Determine the (x, y) coordinate at the center of the cell enclosing the given text.  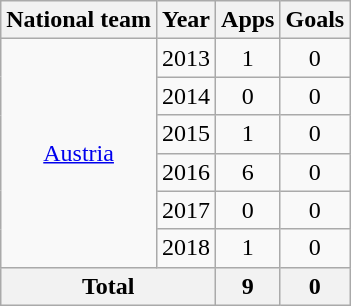
2015 (186, 134)
Total (108, 286)
2017 (186, 210)
Goals (315, 20)
2014 (186, 96)
Year (186, 20)
Apps (248, 20)
Austria (79, 153)
6 (248, 172)
2018 (186, 248)
2013 (186, 58)
9 (248, 286)
National team (79, 20)
2016 (186, 172)
